Identify which cell holds the provided text, then report its (x, y) central coordinate. 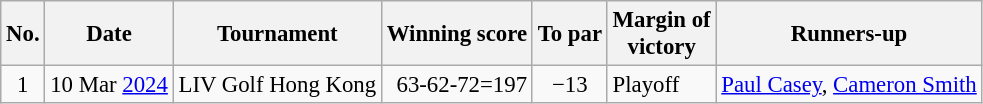
1 (23, 85)
Tournament (277, 34)
To par (570, 34)
Winning score (456, 34)
63-62-72=197 (456, 85)
Date (109, 34)
Playoff (662, 85)
Paul Casey, Cameron Smith (849, 85)
10 Mar 2024 (109, 85)
Runners-up (849, 34)
Margin ofvictory (662, 34)
−13 (570, 85)
LIV Golf Hong Kong (277, 85)
No. (23, 34)
